Provide the (X, Y) coordinate of the cell's center where the given text is located.  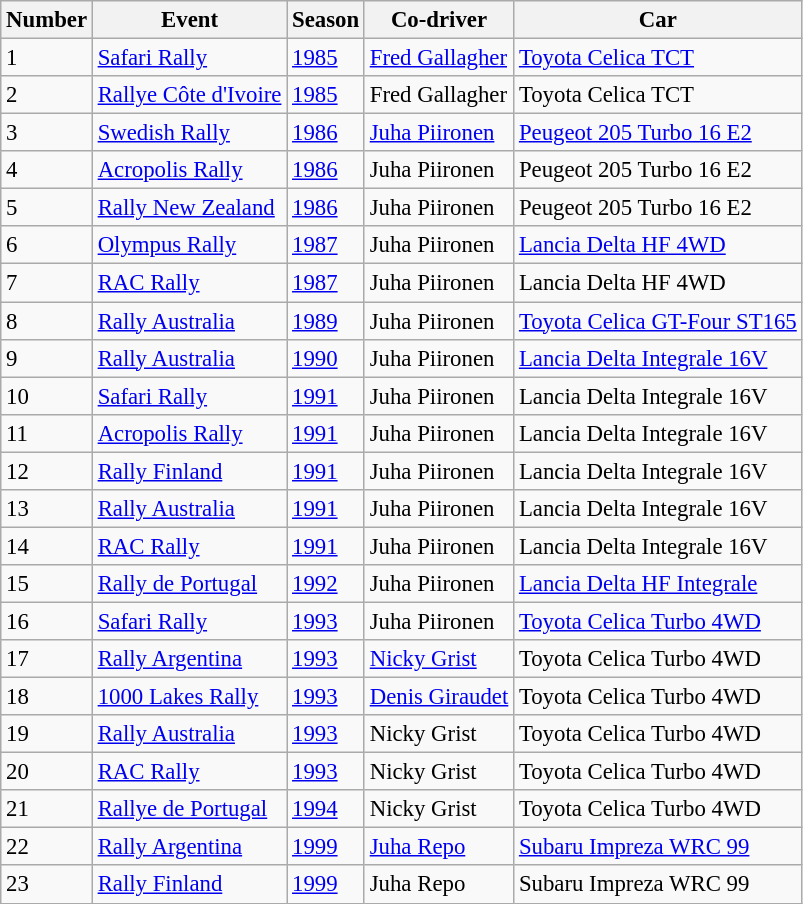
15 (47, 584)
8 (47, 321)
Rallye de Portugal (189, 809)
Rally New Zealand (189, 208)
1989 (326, 321)
12 (47, 471)
2 (47, 95)
1000 Lakes Rally (189, 697)
Number (47, 20)
11 (47, 433)
7 (47, 283)
Lancia Delta HF Integrale (658, 584)
18 (47, 697)
10 (47, 396)
Rallye Côte d'Ivoire (189, 95)
Car (658, 20)
Event (189, 20)
5 (47, 208)
9 (47, 358)
Swedish Rally (189, 133)
1 (47, 58)
16 (47, 621)
21 (47, 809)
6 (47, 245)
Olympus Rally (189, 245)
17 (47, 659)
22 (47, 847)
1994 (326, 809)
Rally de Portugal (189, 584)
20 (47, 772)
13 (47, 509)
Season (326, 20)
Co-driver (438, 20)
Denis Giraudet (438, 697)
4 (47, 170)
1992 (326, 584)
14 (47, 546)
23 (47, 885)
Toyota Celica GT-Four ST165 (658, 321)
19 (47, 734)
1990 (326, 358)
3 (47, 133)
